From the cell containing the given text, extract its center point as (X, Y) coordinate. 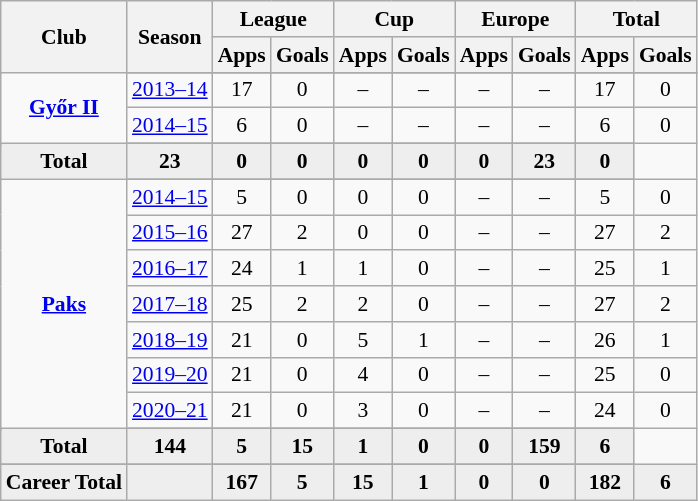
182 (605, 482)
Club (64, 36)
167 (242, 482)
Cup (394, 19)
2018–19 (170, 340)
Season (170, 36)
2015–16 (170, 233)
26 (605, 340)
3 (363, 411)
2013–14 (170, 90)
144 (170, 447)
Europe (516, 19)
2019–20 (170, 375)
159 (544, 447)
League (274, 19)
Career Total (64, 482)
Paks (64, 304)
2016–17 (170, 269)
2017–18 (170, 304)
Győr II (64, 108)
4 (363, 375)
2020–21 (170, 411)
